Extract the [x, y] coordinate from the center of the cell holding the provided text.  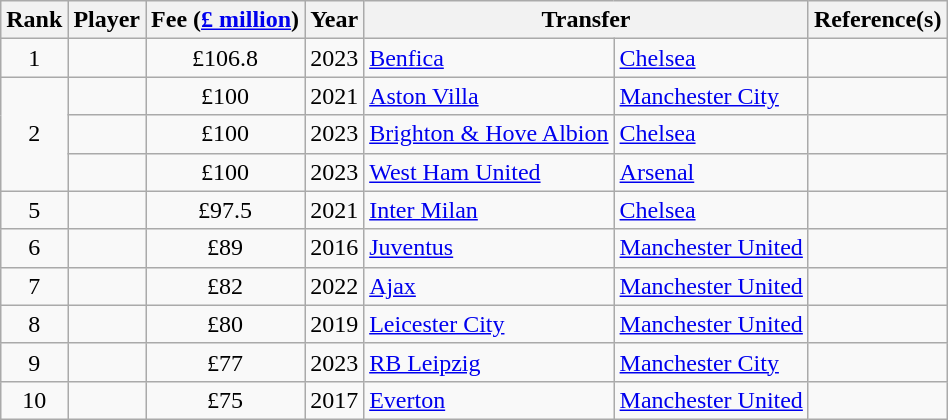
Benfica [489, 58]
£82 [226, 286]
£89 [226, 248]
West Ham United [489, 172]
2 [34, 134]
6 [34, 248]
£77 [226, 362]
Aston Villa [489, 96]
Everton [489, 400]
£80 [226, 324]
Ajax [489, 286]
7 [34, 286]
Rank [34, 20]
2022 [334, 286]
Leicester City [489, 324]
£75 [226, 400]
£106.8 [226, 58]
5 [34, 210]
2017 [334, 400]
1 [34, 58]
Inter Milan [489, 210]
8 [34, 324]
10 [34, 400]
Juventus [489, 248]
9 [34, 362]
Year [334, 20]
Player [107, 20]
Arsenal [711, 172]
2019 [334, 324]
Fee (£ million) [226, 20]
Brighton & Hove Albion [489, 134]
2016 [334, 248]
RB Leipzig [489, 362]
£97.5 [226, 210]
Reference(s) [878, 20]
Transfer [586, 20]
